Output the [x, y] coordinate of the center of the cell containing the given text.  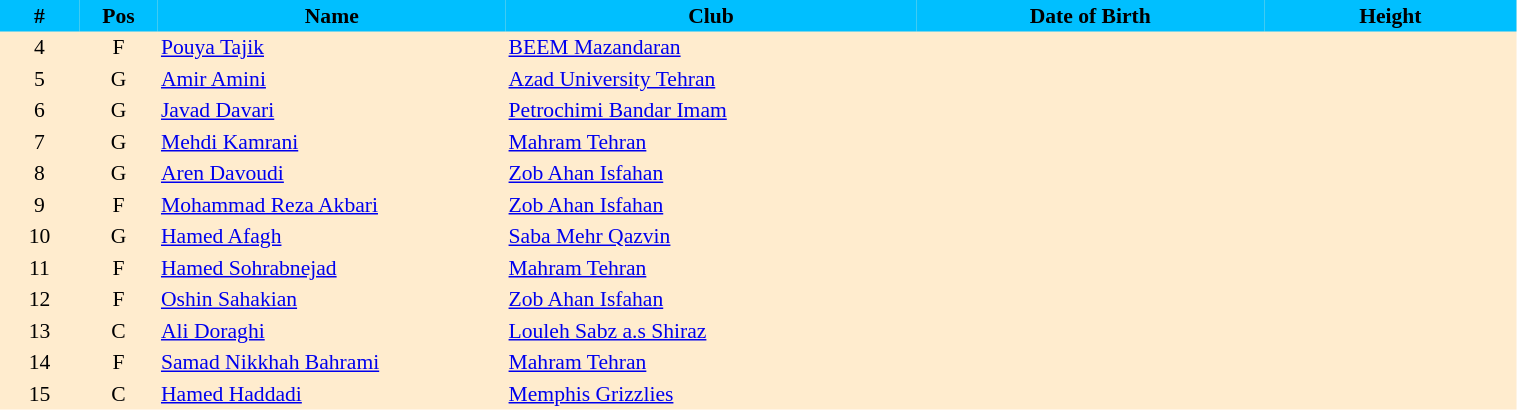
Amir Amini [332, 79]
4 [40, 48]
9 [40, 205]
Club [712, 16]
14 [40, 362]
5 [40, 79]
Name [332, 16]
Hamed Afagh [332, 236]
12 [40, 300]
Azad University Tehran [712, 79]
Mehdi Kamrani [332, 142]
Memphis Grizzlies [712, 394]
Samad Nikkhah Bahrami [332, 362]
Pos [118, 16]
10 [40, 236]
Hamed Sohrabnejad [332, 268]
Oshin Sahakian [332, 300]
Date of Birth [1090, 16]
11 [40, 268]
BEEM Mazandaran [712, 48]
Mohammad Reza Akbari [332, 205]
Ali Doraghi [332, 331]
8 [40, 174]
Saba Mehr Qazvin [712, 236]
6 [40, 110]
Louleh Sabz a.s Shiraz [712, 331]
15 [40, 394]
# [40, 16]
Javad Davari [332, 110]
Pouya Tajik [332, 48]
13 [40, 331]
Petrochimi Bandar Imam [712, 110]
Height [1390, 16]
Aren Davoudi [332, 174]
7 [40, 142]
Hamed Haddadi [332, 394]
